Extract the [X, Y] coordinate from the center of the cell holding the provided text.  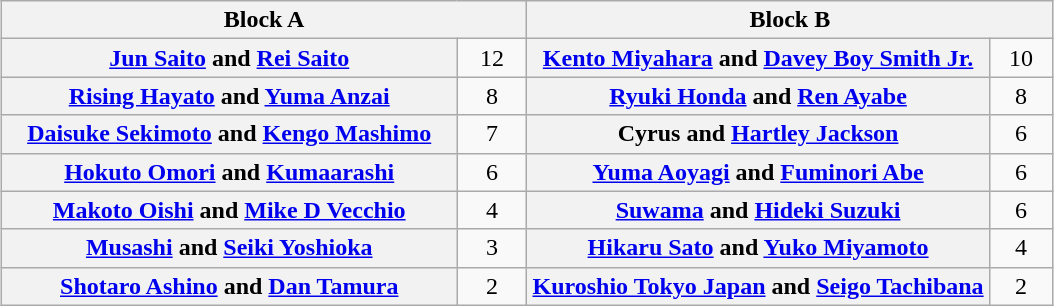
Block B [790, 20]
10 [1021, 58]
Ryuki Honda and Ren Ayabe [758, 96]
3 [492, 248]
Musashi and Seiki Yoshioka [229, 248]
Cyrus and Hartley Jackson [758, 134]
Rising Hayato and Yuma Anzai [229, 96]
Kento Miyahara and Davey Boy Smith Jr. [758, 58]
Hikaru Sato and Yuko Miyamoto [758, 248]
Yuma Aoyagi and Fuminori Abe [758, 172]
12 [492, 58]
Jun Saito and Rei Saito [229, 58]
Hokuto Omori and Kumaarashi [229, 172]
Suwama and Hideki Suzuki [758, 210]
Makoto Oishi and Mike D Vecchio [229, 210]
Kuroshio Tokyo Japan and Seigo Tachibana [758, 286]
7 [492, 134]
Block A [264, 20]
Shotaro Ashino and Dan Tamura [229, 286]
Daisuke Sekimoto and Kengo Mashimo [229, 134]
